Extract the [x, y] coordinate from the center of the cell holding the provided text.  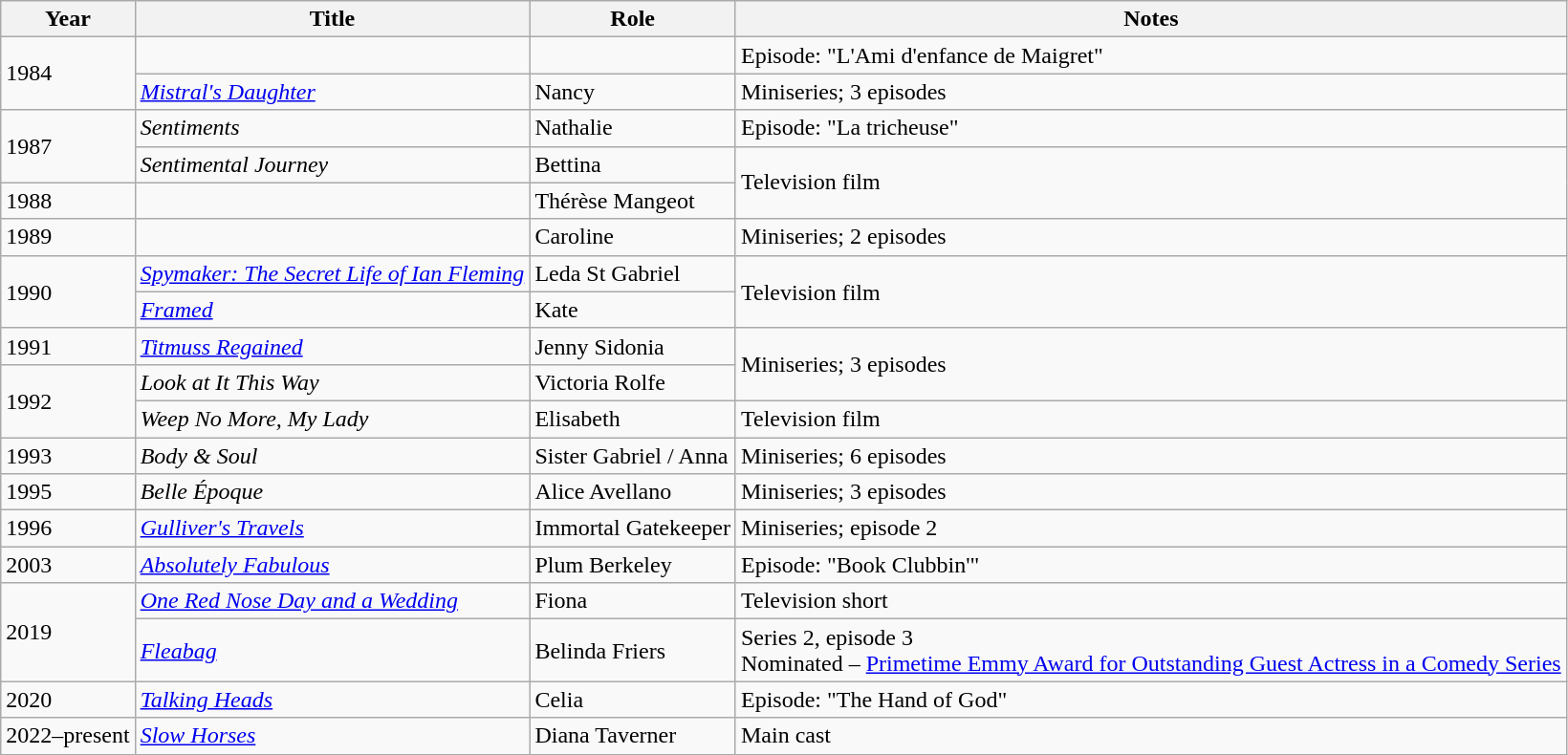
Look at It This Way [333, 382]
Episode: "L'Ami d'enfance de Maigret" [1151, 55]
Episode: "The Hand of God" [1151, 700]
Fleabag [333, 650]
Sentiments [333, 128]
Immortal Gatekeeper [633, 528]
2020 [68, 700]
Belle Époque [333, 492]
Miniseries; 6 episodes [1151, 456]
Weep No More, My Lady [333, 419]
2003 [68, 565]
Titmuss Regained [333, 346]
Nathalie [633, 128]
1989 [68, 237]
Bettina [633, 164]
Notes [1151, 19]
Miniseries; episode 2 [1151, 528]
Alice Avellano [633, 492]
Mistral's Daughter [333, 92]
1993 [68, 456]
Absolutely Fabulous [333, 565]
Slow Horses [333, 736]
1992 [68, 400]
Framed [333, 310]
Episode: "Book Clubbin'" [1151, 565]
1984 [68, 74]
1988 [68, 201]
1987 [68, 146]
Talking Heads [333, 700]
Title [333, 19]
Victoria Rolfe [633, 382]
Miniseries; 2 episodes [1151, 237]
1991 [68, 346]
1995 [68, 492]
Body & Soul [333, 456]
Celia [633, 700]
Television short [1151, 601]
Spymaker: The Secret Life of Ian Fleming [333, 273]
Fiona [633, 601]
Sentimental Journey [333, 164]
1990 [68, 291]
Leda St Gabriel [633, 273]
Diana Taverner [633, 736]
Series 2, episode 3Nominated – Primetime Emmy Award for Outstanding Guest Actress in a Comedy Series [1151, 650]
Elisabeth [633, 419]
Jenny Sidonia [633, 346]
Thérèse Mangeot [633, 201]
Nancy [633, 92]
2022–present [68, 736]
Main cast [1151, 736]
Kate [633, 310]
Role [633, 19]
Sister Gabriel / Anna [633, 456]
Episode: "La tricheuse" [1151, 128]
Belinda Friers [633, 650]
Plum Berkeley [633, 565]
1996 [68, 528]
Gulliver's Travels [333, 528]
Year [68, 19]
2019 [68, 633]
One Red Nose Day and a Wedding [333, 601]
Caroline [633, 237]
